Provide the [X, Y] coordinate of the cell's center where the given text is located.  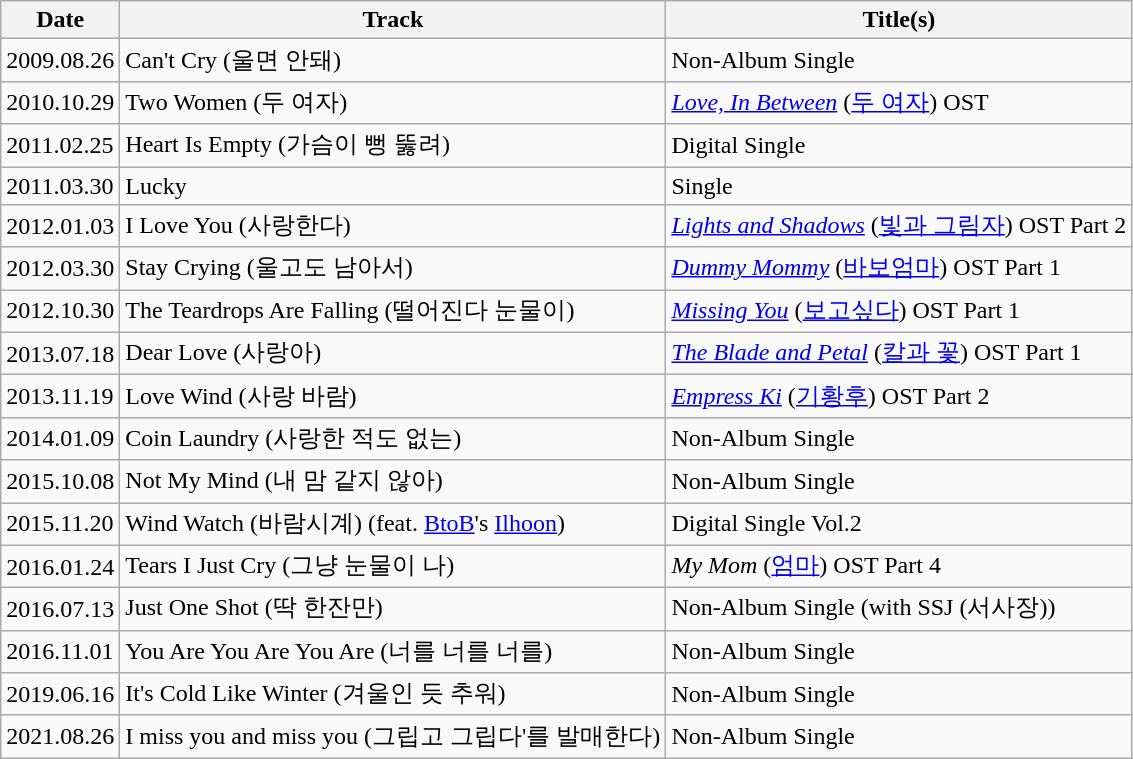
2013.07.18 [60, 354]
I miss you and miss you (그립고 그립다'를 발매한다) [393, 736]
2019.06.16 [60, 694]
Empress Ki (기황후) OST Part 2 [899, 396]
Digital Single Vol.2 [899, 524]
You Are You Are You Are (너를 너를 너를) [393, 652]
It's Cold Like Winter (겨울인 듯 추워) [393, 694]
Coin Laundry (사랑한 적도 없는) [393, 438]
2015.11.20 [60, 524]
Lights and Shadows (빛과 그림자) OST Part 2 [899, 226]
2016.07.13 [60, 610]
2010.10.29 [60, 102]
I Love You (사랑한다) [393, 226]
2013.11.19 [60, 396]
My Mom (엄마) OST Part 4 [899, 566]
Missing You (보고싶다) OST Part 1 [899, 312]
Date [60, 20]
2015.10.08 [60, 482]
Two Women (두 여자) [393, 102]
Non-Album Single (with SSJ (서사장)) [899, 610]
Dummy Mommy (바보엄마) OST Part 1 [899, 268]
Dear Love (사랑아) [393, 354]
2012.03.30 [60, 268]
Stay Crying (울고도 남아서) [393, 268]
2016.11.01 [60, 652]
Title(s) [899, 20]
2011.02.25 [60, 146]
2021.08.26 [60, 736]
Lucky [393, 185]
The Teardrops Are Falling (떨어진다 눈물이) [393, 312]
Just One Shot (딱 한잔만) [393, 610]
Single [899, 185]
2009.08.26 [60, 60]
Heart Is Empty (가슴이 뻥 뚫려) [393, 146]
Tears I Just Cry (그냥 눈물이 나) [393, 566]
2011.03.30 [60, 185]
2016.01.24 [60, 566]
2014.01.09 [60, 438]
Digital Single [899, 146]
2012.01.03 [60, 226]
Can't Cry (울면 안돼) [393, 60]
2012.10.30 [60, 312]
The Blade and Petal (칼과 꽃) OST Part 1 [899, 354]
Track [393, 20]
Not My Mind (내 맘 같지 않아) [393, 482]
Love Wind (사랑 바람) [393, 396]
Love, In Between (두 여자) OST [899, 102]
Wind Watch (바람시계) (feat. BtoB's Ilhoon) [393, 524]
